Output the [X, Y] coordinate of the center of the cell containing the given text.  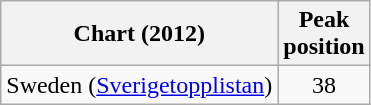
Peakposition [324, 34]
Sweden (Sverigetopplistan) [140, 85]
Chart (2012) [140, 34]
38 [324, 85]
